Pinpoint the cell where the given text exists, returning its (X, Y) midpoint coordinate. 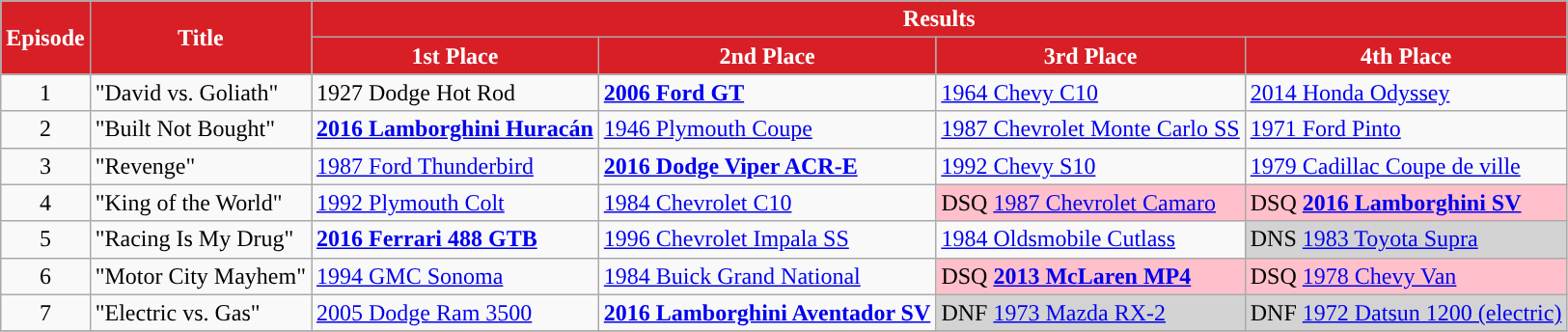
1946 Plymouth Coupe (767, 129)
"Built Not Bought" (201, 129)
1984 Chevrolet C10 (767, 203)
1971 Ford Pinto (1406, 129)
Episode (45, 38)
3rd Place (1090, 56)
"Revenge" (201, 166)
3 (45, 166)
2016 Lamborghini Aventador SV (767, 313)
DNF 1972 Datsun 1200 (electric) (1406, 313)
2016 Lamborghini Huracán (454, 129)
1979 Cadillac Coupe de ville (1406, 166)
DNS 1983 Toyota Supra (1406, 239)
2016 Ferrari 488 GTB (454, 239)
1984 Oldsmobile Cutlass (1090, 239)
DSQ 2016 Lamborghini SV (1406, 203)
4th Place (1406, 56)
1 (45, 93)
Title (201, 38)
1987 Chevrolet Monte Carlo SS (1090, 129)
1987 Ford Thunderbird (454, 166)
6 (45, 276)
1994 GMC Sonoma (454, 276)
1996 Chevrolet Impala SS (767, 239)
2016 Dodge Viper ACR-E (767, 166)
7 (45, 313)
"Motor City Mayhem" (201, 276)
1992 Plymouth Colt (454, 203)
"Electric vs. Gas" (201, 313)
1st Place (454, 56)
2005 Dodge Ram 3500 (454, 313)
2006 Ford GT (767, 93)
DSQ 1987 Chevrolet Camaro (1090, 203)
2nd Place (767, 56)
"Racing Is My Drug" (201, 239)
DSQ 1978 Chevy Van (1406, 276)
1964 Chevy C10 (1090, 93)
4 (45, 203)
"King of the World" (201, 203)
DNF 1973 Mazda RX-2 (1090, 313)
"David vs. Goliath" (201, 93)
1927 Dodge Hot Rod (454, 93)
DSQ 2013 McLaren MP4 (1090, 276)
1992 Chevy S10 (1090, 166)
2 (45, 129)
5 (45, 239)
Results (938, 19)
1984 Buick Grand National (767, 276)
2014 Honda Odyssey (1406, 93)
